Extract the [x, y] coordinate from the center of the cell holding the provided text.  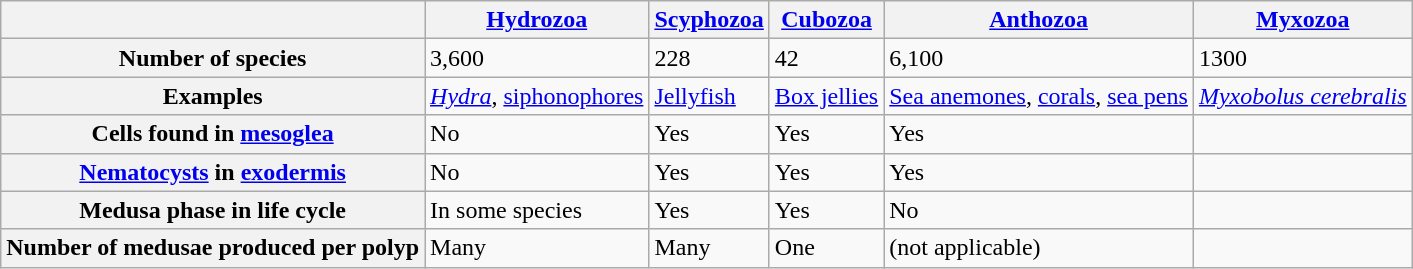
Anthozoa [1039, 20]
6,100 [1039, 58]
228 [709, 58]
Cells found in mesoglea [213, 134]
Jellyfish [709, 96]
One [826, 248]
Sea anemones, corals, sea pens [1039, 96]
Hydra, siphonophores [537, 96]
Hydrozoa [537, 20]
Nematocysts in exodermis [213, 172]
3,600 [537, 58]
Number of species [213, 58]
Examples [213, 96]
Medusa phase in life cycle [213, 210]
Cubozoa [826, 20]
Myxozoa [1302, 20]
Myxobolus cerebralis [1302, 96]
1300 [1302, 58]
Number of medusae produced per polyp [213, 248]
Scyphozoa [709, 20]
42 [826, 58]
Box jellies [826, 96]
In some species [537, 210]
(not applicable) [1039, 248]
